Extract the [x, y] coordinate from the center of the cell holding the provided text.  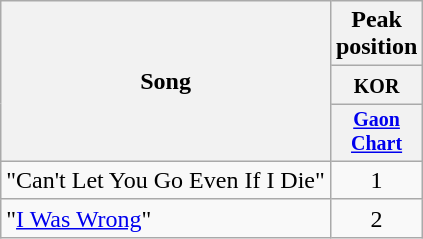
"I Was Wrong" [166, 218]
1 [376, 180]
Gaon Chart [376, 132]
2 [376, 218]
"Can't Let You Go Even If I Die" [166, 180]
KOR [376, 85]
Peakposition [376, 34]
Song [166, 82]
